Find where the given text appears and provide that cell's center as [x, y] coordinate. 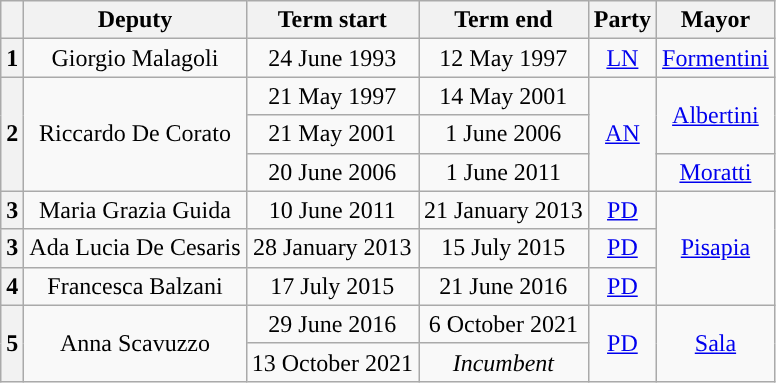
28 January 2013 [332, 248]
20 June 2006 [332, 172]
13 October 2021 [332, 362]
1 June 2006 [503, 134]
Francesca Balzani [135, 286]
Albertini [716, 115]
Riccardo De Corato [135, 134]
21 May 1997 [332, 96]
6 October 2021 [503, 324]
Pisapia [716, 248]
Giorgio Malagoli [135, 58]
4 [12, 286]
14 May 2001 [503, 96]
21 June 2016 [503, 286]
21 January 2013 [503, 210]
AN [622, 134]
Term start [332, 20]
Party [622, 20]
12 May 1997 [503, 58]
1 [12, 58]
15 July 2015 [503, 248]
5 [12, 343]
Deputy [135, 20]
1 June 2011 [503, 172]
Mayor [716, 20]
29 June 2016 [332, 324]
Anna Scavuzzo [135, 343]
Incumbent [503, 362]
Term end [503, 20]
Sala [716, 343]
17 July 2015 [332, 286]
Formentini [716, 58]
24 June 1993 [332, 58]
21 May 2001 [332, 134]
Maria Grazia Guida [135, 210]
2 [12, 134]
Moratti [716, 172]
LN [622, 58]
Ada Lucia De Cesaris [135, 248]
10 June 2011 [332, 210]
